Extract the [x, y] coordinate from the center of the cell holding the provided text.  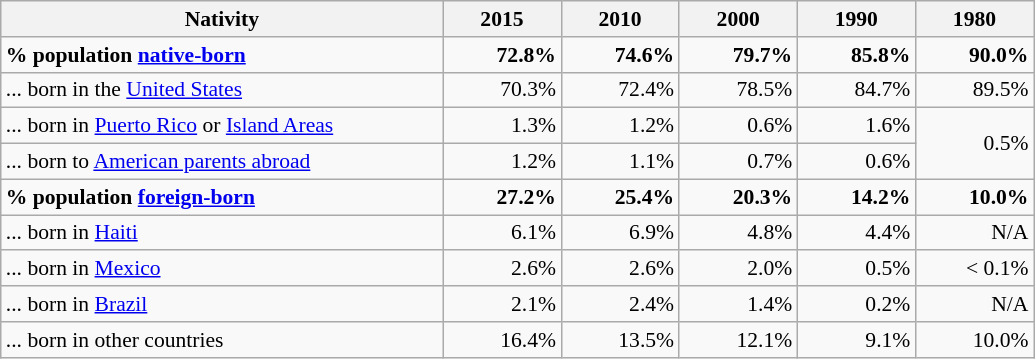
6.1% [502, 233]
84.7% [856, 90]
9.1% [856, 340]
0.2% [856, 304]
4.4% [856, 233]
2015 [502, 19]
... born in other countries [222, 340]
12.1% [738, 340]
2.4% [620, 304]
1.3% [502, 126]
1.1% [620, 162]
70.3% [502, 90]
27.2% [502, 197]
78.5% [738, 90]
13.5% [620, 340]
0.7% [738, 162]
... born in Haiti [222, 233]
1.4% [738, 304]
2010 [620, 19]
90.0% [974, 55]
20.3% [738, 197]
4.8% [738, 233]
... born in Puerto Rico or Island Areas [222, 126]
89.5% [974, 90]
2.1% [502, 304]
72.4% [620, 90]
1990 [856, 19]
< 0.1% [974, 269]
... born in the United States [222, 90]
74.6% [620, 55]
... born in Brazil [222, 304]
% population foreign-born [222, 197]
2000 [738, 19]
25.4% [620, 197]
Nativity [222, 19]
14.2% [856, 197]
2.0% [738, 269]
... born to American parents abroad [222, 162]
79.7% [738, 55]
1.6% [856, 126]
1980 [974, 19]
16.4% [502, 340]
6.9% [620, 233]
% population native-born [222, 55]
... born in Mexico [222, 269]
85.8% [856, 55]
72.8% [502, 55]
